Locate the cell with the specified text and output its (X, Y) center coordinate. 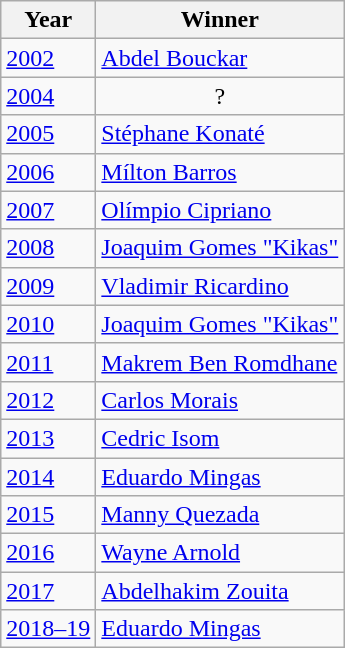
Wayne Arnold (220, 553)
Stéphane Konaté (220, 134)
2002 (48, 58)
2008 (48, 248)
2007 (48, 210)
Olímpio Cipriano (220, 210)
? (220, 96)
2016 (48, 553)
2018–19 (48, 629)
2015 (48, 515)
Makrem Ben Romdhane (220, 362)
Mílton Barros (220, 172)
2004 (48, 96)
Abdelhakim Zouita (220, 591)
Cedric Isom (220, 438)
2011 (48, 362)
2010 (48, 324)
2014 (48, 477)
2006 (48, 172)
Manny Quezada (220, 515)
Carlos Morais (220, 400)
Year (48, 20)
Winner (220, 20)
2005 (48, 134)
Abdel Bouckar (220, 58)
2009 (48, 286)
2012 (48, 400)
2017 (48, 591)
2013 (48, 438)
Vladimir Ricardino (220, 286)
